Identify which cell holds the provided text, then report its [X, Y] central coordinate. 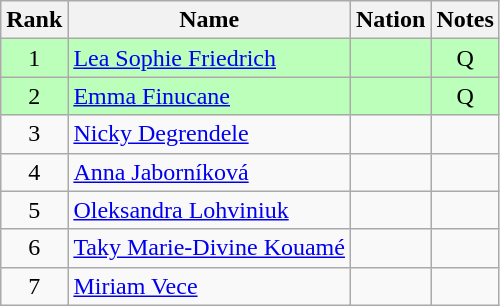
Rank [34, 20]
Lea Sophie Friedrich [210, 58]
3 [34, 134]
6 [34, 248]
Miriam Vece [210, 286]
Nation [390, 20]
Taky Marie-Divine Kouamé [210, 248]
Oleksandra Lohviniuk [210, 210]
2 [34, 96]
Name [210, 20]
4 [34, 172]
Emma Finucane [210, 96]
5 [34, 210]
Nicky Degrendele [210, 134]
Anna Jaborníková [210, 172]
1 [34, 58]
7 [34, 286]
Notes [465, 20]
